Return the [X, Y] coordinate for the center point of the cell that contains the specified text.  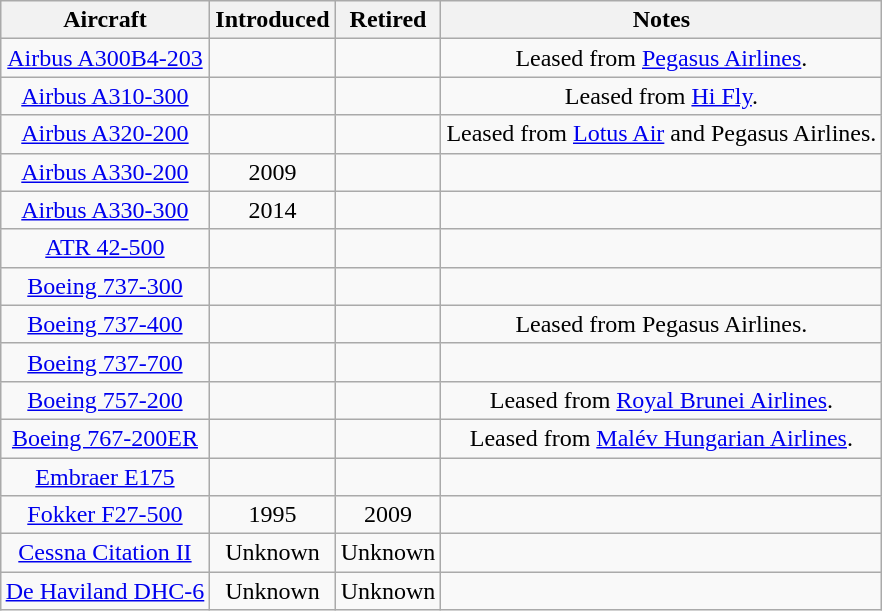
Airbus A330-200 [105, 172]
1995 [272, 515]
Boeing 757-200 [105, 400]
Boeing 737-400 [105, 324]
De Haviland DHC-6 [105, 591]
Cessna Citation II [105, 553]
2014 [272, 210]
Retired [388, 20]
Introduced [272, 20]
Airbus A310-300 [105, 96]
Airbus A300B4-203 [105, 58]
ATR 42-500 [105, 248]
Boeing 737-700 [105, 362]
Boeing 767-200ER [105, 438]
Leased from Royal Brunei Airlines. [662, 400]
Notes [662, 20]
Airbus A320-200 [105, 134]
Aircraft [105, 20]
Embraer E175 [105, 477]
Fokker F27-500 [105, 515]
Airbus A330-300 [105, 210]
Leased from Malév Hungarian Airlines. [662, 438]
Leased from Lotus Air and Pegasus Airlines. [662, 134]
Boeing 737-300 [105, 286]
Leased from Hi Fly. [662, 96]
